Return (X, Y) of the center of cell containing provided text 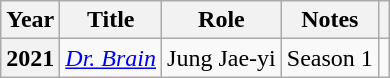
Year (30, 20)
Notes (330, 20)
Season 1 (330, 58)
2021 (30, 58)
Dr. Brain (111, 58)
Role (222, 20)
Title (111, 20)
Jung Jae-yi (222, 58)
